Return [x, y] of the center of cell containing provided text 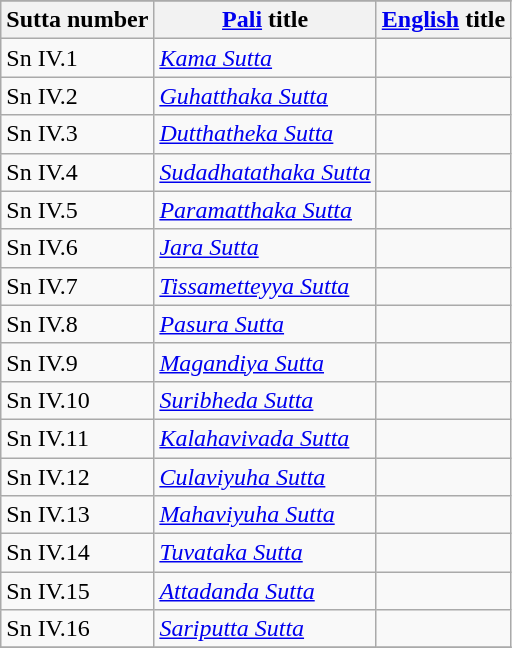
Sn IV.7 [78, 286]
Pali title [265, 20]
Paramatthaka Sutta [265, 210]
Guhatthaka Sutta [265, 96]
Sn IV.8 [78, 324]
Mahaviyuha Sutta [265, 515]
Sn IV.4 [78, 172]
Suribheda Sutta [265, 400]
Sariputta Sutta [265, 629]
Pasura Sutta [265, 324]
Sn IV.13 [78, 515]
Sn IV.3 [78, 134]
Sn IV.16 [78, 629]
Sn IV.14 [78, 553]
Tissametteyya Sutta [265, 286]
Sn IV.5 [78, 210]
Sn IV.12 [78, 477]
Sn IV.2 [78, 96]
Jara Sutta [265, 248]
Sudadhatathaka Sutta [265, 172]
Sn IV.1 [78, 58]
Kalahavivada Sutta [265, 438]
Tuvataka Sutta [265, 553]
English title [443, 20]
Attadanda Sutta [265, 591]
Sutta number [78, 20]
Magandiya Sutta [265, 362]
Dutthatheka Sutta [265, 134]
Sn IV.11 [78, 438]
Sn IV.9 [78, 362]
Culaviyuha Sutta [265, 477]
Sn IV.10 [78, 400]
Sn IV.15 [78, 591]
Kama Sutta [265, 58]
Sn IV.6 [78, 248]
